From the cell containing the given text, extract its center point as [x, y] coordinate. 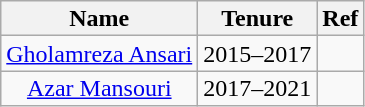
Tenure [258, 18]
Ref [340, 18]
Name [100, 18]
2017–2021 [258, 88]
2015–2017 [258, 54]
Gholamreza Ansari [100, 54]
Azar Mansouri [100, 88]
